Find where the given text appears and provide that cell's center as (x, y) coordinate. 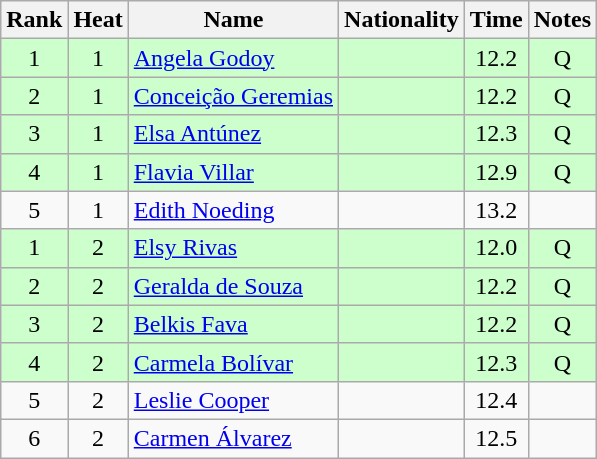
13.2 (496, 210)
Leslie Cooper (233, 400)
Name (233, 20)
Elsy Rivas (233, 248)
Notes (562, 20)
Rank (34, 20)
Belkis Fava (233, 324)
Carmen Álvarez (233, 438)
Angela Godoy (233, 58)
12.0 (496, 248)
Geralda de Souza (233, 286)
12.4 (496, 400)
12.5 (496, 438)
Heat (98, 20)
Edith Noeding (233, 210)
Conceição Geremias (233, 96)
12.9 (496, 172)
Flavia Villar (233, 172)
Nationality (402, 20)
Time (496, 20)
6 (34, 438)
Elsa Antúnez (233, 134)
Carmela Bolívar (233, 362)
